Output the [x, y] coordinate of the center of the cell containing the given text.  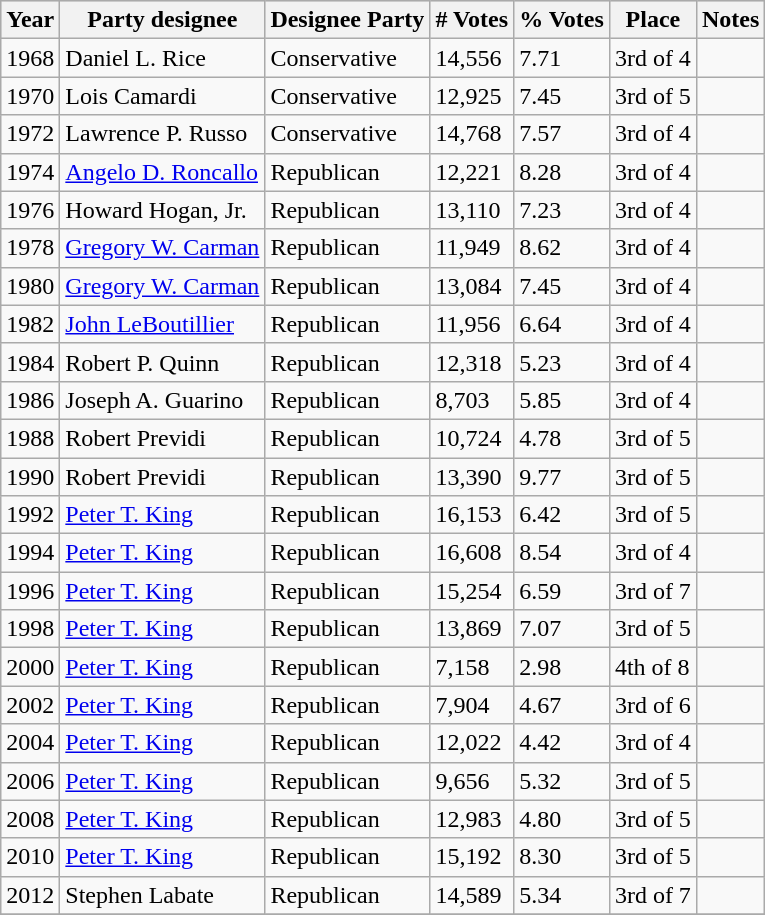
Designee Party [348, 20]
8,703 [472, 400]
3rd of 6 [652, 705]
John LeBoutillier [162, 324]
15,254 [472, 591]
8.30 [562, 857]
1976 [30, 210]
Lawrence P. Russo [162, 134]
4.80 [562, 819]
2006 [30, 781]
1978 [30, 248]
16,153 [472, 515]
5.85 [562, 400]
9.77 [562, 477]
7.23 [562, 210]
Angelo D. Roncallo [162, 172]
1996 [30, 591]
1982 [30, 324]
4.42 [562, 743]
8.54 [562, 553]
1970 [30, 96]
13,084 [472, 286]
11,956 [472, 324]
12,318 [472, 362]
Party designee [162, 20]
1984 [30, 362]
12,925 [472, 96]
1986 [30, 400]
4th of 8 [652, 667]
5.23 [562, 362]
1968 [30, 58]
5.34 [562, 895]
2004 [30, 743]
1990 [30, 477]
Year [30, 20]
1980 [30, 286]
5.32 [562, 781]
12,221 [472, 172]
% Votes [562, 20]
6.59 [562, 591]
Joseph A. Guarino [162, 400]
15,192 [472, 857]
8.62 [562, 248]
1994 [30, 553]
4.67 [562, 705]
7,158 [472, 667]
13,110 [472, 210]
Notes [730, 20]
7,904 [472, 705]
7.07 [562, 629]
6.64 [562, 324]
7.57 [562, 134]
12,022 [472, 743]
12,983 [472, 819]
2012 [30, 895]
2.98 [562, 667]
14,589 [472, 895]
14,768 [472, 134]
Lois Camardi [162, 96]
Stephen Labate [162, 895]
16,608 [472, 553]
1988 [30, 438]
10,724 [472, 438]
2010 [30, 857]
1998 [30, 629]
13,390 [472, 477]
Howard Hogan, Jr. [162, 210]
9,656 [472, 781]
8.28 [562, 172]
Place [652, 20]
13,869 [472, 629]
2008 [30, 819]
# Votes [472, 20]
11,949 [472, 248]
14,556 [472, 58]
7.71 [562, 58]
4.78 [562, 438]
2000 [30, 667]
6.42 [562, 515]
Daniel L. Rice [162, 58]
2002 [30, 705]
Robert P. Quinn [162, 362]
1992 [30, 515]
1972 [30, 134]
1974 [30, 172]
